Extract the (x, y) coordinate from the center of the cell holding the provided text.  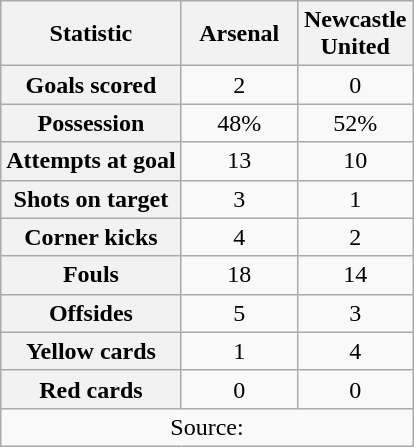
18 (239, 275)
13 (239, 161)
Shots on target (91, 199)
Offsides (91, 313)
Newcastle United (355, 34)
Goals scored (91, 85)
Corner kicks (91, 237)
Yellow cards (91, 351)
Possession (91, 123)
14 (355, 275)
5 (239, 313)
48% (239, 123)
Fouls (91, 275)
Attempts at goal (91, 161)
Red cards (91, 389)
Statistic (91, 34)
Source: (207, 427)
10 (355, 161)
Arsenal (239, 34)
52% (355, 123)
